Output the [x, y] coordinate of the center of the cell containing the given text.  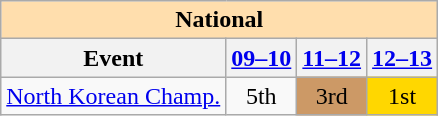
North Korean Champ. [114, 96]
Event [114, 58]
11–12 [332, 58]
1st [402, 96]
09–10 [262, 58]
National [220, 20]
3rd [332, 96]
5th [262, 96]
12–13 [402, 58]
